From the cell containing the given text, extract its center point as [X, Y] coordinate. 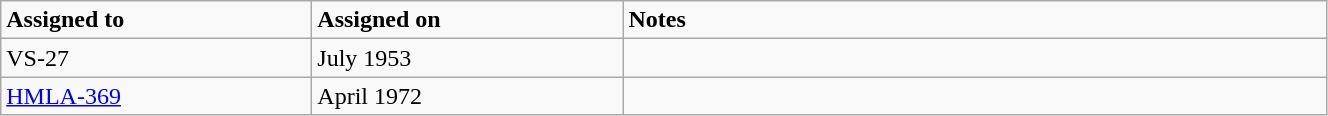
July 1953 [468, 58]
HMLA-369 [156, 96]
Assigned to [156, 20]
Notes [975, 20]
April 1972 [468, 96]
VS-27 [156, 58]
Assigned on [468, 20]
